Detect which cell encompasses the target text, then output its [x, y] center coordinate. 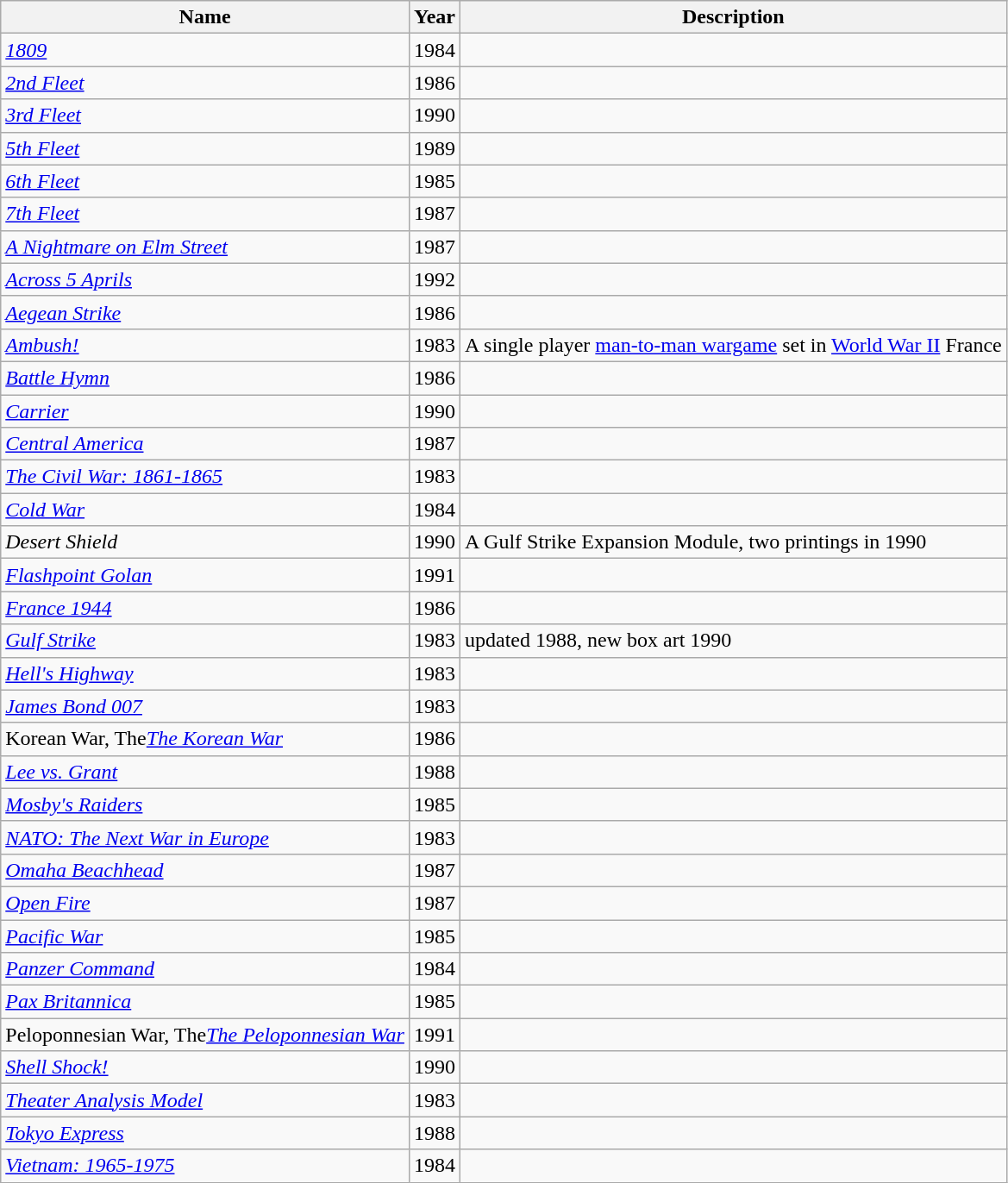
Gulf Strike [205, 641]
Across 5 Aprils [205, 279]
Shell Shock! [205, 1067]
7th Fleet [205, 214]
Open Fire [205, 903]
Year [435, 17]
NATO: The Next War in Europe [205, 837]
Description [734, 17]
Mosby's Raiders [205, 804]
5th Fleet [205, 148]
A Nightmare on Elm Street [205, 247]
Central America [205, 444]
Aegean Strike [205, 312]
6th Fleet [205, 181]
1992 [435, 279]
Lee vs. Grant [205, 772]
Battle Hymn [205, 378]
Flashpoint Golan [205, 575]
updated 1988, new box art 1990 [734, 641]
Omaha Beachhead [205, 870]
Tokyo Express [205, 1133]
Pax Britannica [205, 1002]
A Gulf Strike Expansion Module, two printings in 1990 [734, 542]
France 1944 [205, 608]
1989 [435, 148]
Peloponnesian War, TheThe Peloponnesian War [205, 1035]
James Bond 007 [205, 706]
Vietnam: 1965-1975 [205, 1166]
1809 [205, 50]
Carrier [205, 411]
2nd Fleet [205, 83]
Name [205, 17]
Korean War, TheThe Korean War [205, 739]
A single player man-to-man wargame set in World War II France [734, 345]
Panzer Command [205, 969]
Pacific War [205, 936]
The Civil War: 1861-1865 [205, 477]
3rd Fleet [205, 116]
Ambush! [205, 345]
Hell's Highway [205, 673]
Theater Analysis Model [205, 1100]
Desert Shield [205, 542]
Cold War [205, 510]
